From the cell containing the given text, extract its center point as (x, y) coordinate. 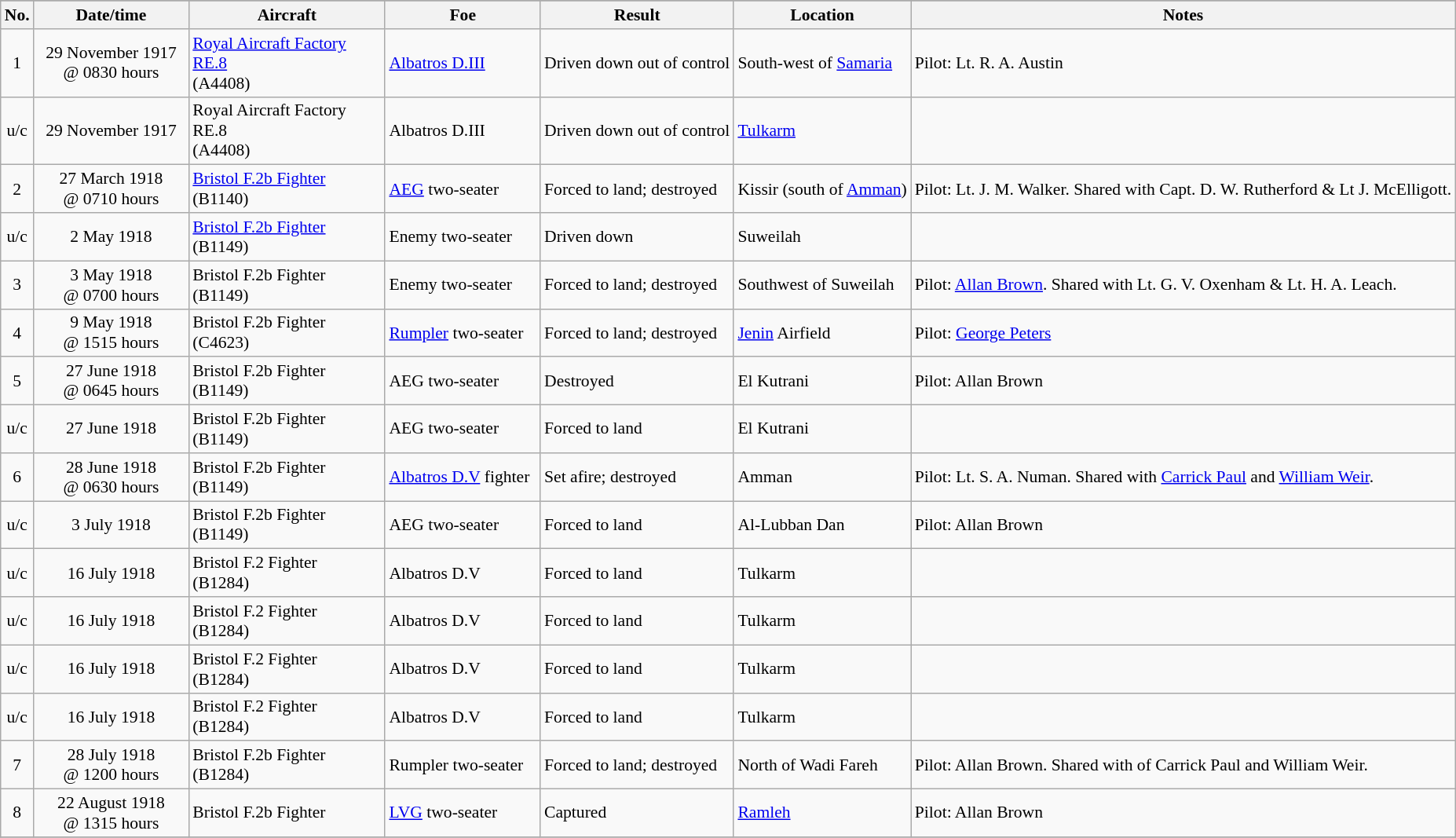
Bristol F.2b Fighter(B1140) (287, 188)
Pilot: Lt. J. M. Walker. Shared with Capt. D. W. Rutherford & Lt J. McElligott. (1183, 188)
3 (17, 284)
Location (821, 15)
LVG two-seater (463, 814)
Jenin Airfield (821, 333)
Destroyed (637, 382)
South-west of Samaria (821, 63)
28 June 1918@ 0630 hours (112, 478)
Aircraft (287, 15)
No. (17, 15)
Pilot: Lt. S. A. Numan. Shared with Carrick Paul and William Weir. (1183, 478)
Foe (463, 15)
Southwest of Suweilah (821, 284)
Bristol F.2b Fighter(B1284) (287, 765)
Al-Lubban Dan (821, 525)
3 May 1918@ 0700 hours (112, 284)
27 June 1918@ 0645 hours (112, 382)
22 August 1918@ 1315 hours (112, 814)
4 (17, 333)
Bristol F.2b Fighter (287, 814)
5 (17, 382)
27 March 1918@ 0710 hours (112, 188)
1 (17, 63)
2 May 1918 (112, 237)
North of Wadi Fareh (821, 765)
Suweilah (821, 237)
Result (637, 15)
Date/time (112, 15)
8 (17, 814)
Kissir (south of Amman) (821, 188)
28 July 1918@ 1200 hours (112, 765)
Pilot: Lt. R. A. Austin (1183, 63)
7 (17, 765)
3 July 1918 (112, 525)
2 (17, 188)
Pilot: Allan Brown. Shared with Lt. G. V. Oxenham & Lt. H. A. Leach. (1183, 284)
Pilot: Allan Brown. Shared with of Carrick Paul and William Weir. (1183, 765)
Pilot: George Peters (1183, 333)
9 May 1918@ 1515 hours (112, 333)
29 November 1917@ 0830 hours (112, 63)
Set afire; destroyed (637, 478)
Albatros D.V fighter (463, 478)
Ramleh (821, 814)
Amman (821, 478)
Captured (637, 814)
Driven down (637, 237)
Notes (1183, 15)
27 June 1918 (112, 429)
29 November 1917 (112, 130)
Bristol F.2b Fighter(C4623) (287, 333)
6 (17, 478)
